Capture the cell that displays the provided text and extract its [x, y] central coordinate. 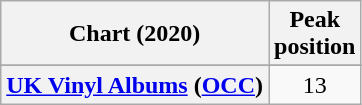
13 [315, 85]
Chart (2020) [135, 34]
UK Vinyl Albums (OCC) [135, 85]
Peakposition [315, 34]
